Return the [X, Y] coordinate for the center point of the cell that contains the specified text.  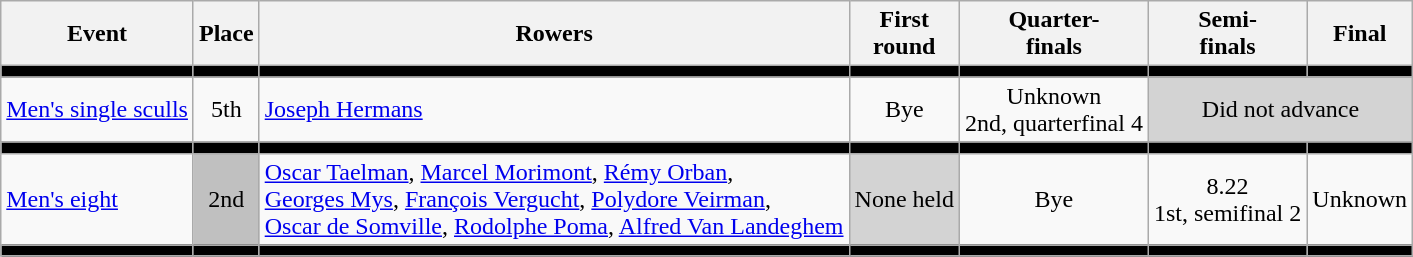
5th [226, 110]
Men's eight [98, 199]
Final [1360, 34]
Semi-finals [1227, 34]
Did not advance [1280, 110]
None held [904, 199]
Joseph Hermans [554, 110]
Event [98, 34]
Unknown 2nd, quarterfinal 4 [1054, 110]
2nd [226, 199]
Rowers [554, 34]
Oscar Taelman, Marcel Morimont, Rémy Orban, Georges Mys, François Vergucht, Polydore Veirman, Oscar de Somville, Rodolphe Poma, Alfred Van Landeghem [554, 199]
8.22 1st, semifinal 2 [1227, 199]
Unknown [1360, 199]
Men's single sculls [98, 110]
First round [904, 34]
Place [226, 34]
Quarter-finals [1054, 34]
